Detect which cell encompasses the target text, then output its [x, y] center coordinate. 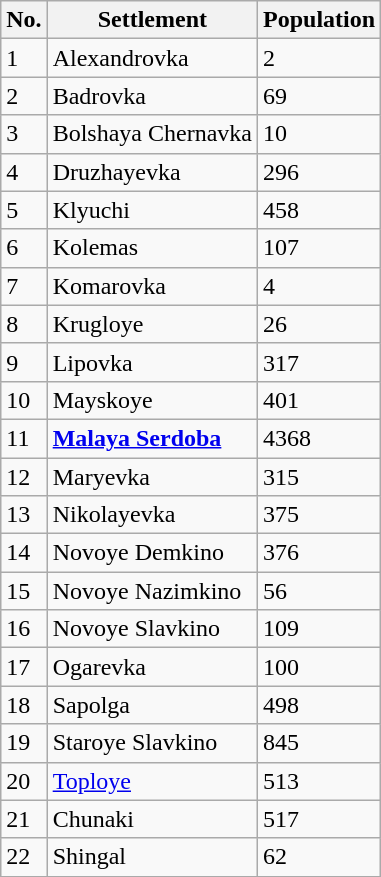
376 [320, 553]
7 [24, 286]
Lipovka [152, 362]
498 [320, 705]
69 [320, 96]
Mayskoye [152, 400]
11 [24, 438]
Novoye Slavkino [152, 629]
Malaya Serdoba [152, 438]
8 [24, 324]
26 [320, 324]
315 [320, 477]
Settlement [152, 20]
Klyuchi [152, 210]
No. [24, 20]
Toploye [152, 781]
Bolshaya Chernavka [152, 134]
21 [24, 819]
9 [24, 362]
517 [320, 819]
Novoye Demkino [152, 553]
Ogarevka [152, 667]
375 [320, 515]
20 [24, 781]
1 [24, 58]
62 [320, 857]
4368 [320, 438]
5 [24, 210]
56 [320, 591]
19 [24, 743]
Badrovka [152, 96]
Shingal [152, 857]
458 [320, 210]
Maryevka [152, 477]
16 [24, 629]
513 [320, 781]
Chunaki [152, 819]
845 [320, 743]
Komarovka [152, 286]
15 [24, 591]
100 [320, 667]
Sapolga [152, 705]
13 [24, 515]
Population [320, 20]
Kolemas [152, 248]
Novoye Nazimkino [152, 591]
22 [24, 857]
17 [24, 667]
107 [320, 248]
6 [24, 248]
401 [320, 400]
12 [24, 477]
Druzhayevka [152, 172]
Alexandrovka [152, 58]
109 [320, 629]
317 [320, 362]
Krugloye [152, 324]
18 [24, 705]
296 [320, 172]
Staroye Slavkino [152, 743]
3 [24, 134]
Nikolayevka [152, 515]
14 [24, 553]
